Return [x, y] of the center of cell containing provided text 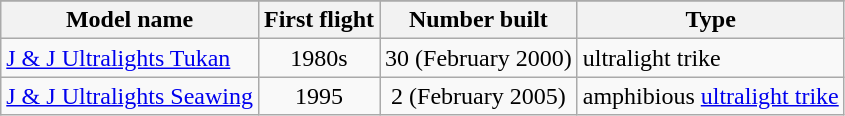
1995 [318, 96]
1980s [318, 58]
Type [710, 20]
Model name [130, 20]
ultralight trike [710, 58]
amphibious ultralight trike [710, 96]
J & J Ultralights Tukan [130, 58]
Number built [479, 20]
J & J Ultralights Seawing [130, 96]
30 (February 2000) [479, 58]
First flight [318, 20]
2 (February 2005) [479, 96]
